Extract the (x, y) coordinate from the center of the cell holding the provided text.  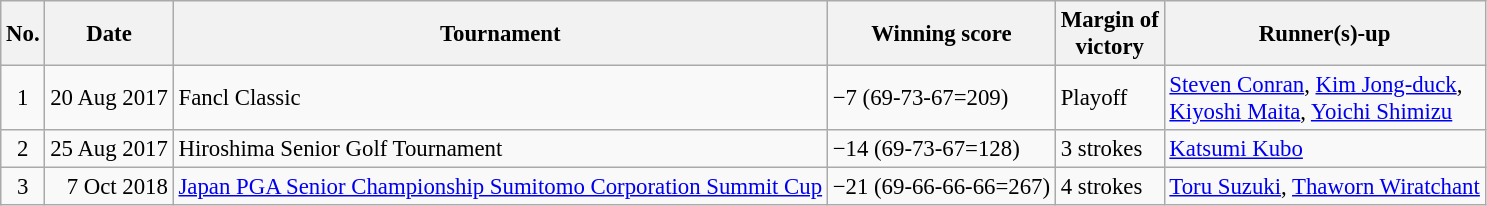
Steven Conran, Kim Jong-duck, Kiyoshi Maita, Yoichi Shimizu (1324, 98)
20 Aug 2017 (109, 98)
Date (109, 34)
4 strokes (1110, 187)
25 Aug 2017 (109, 149)
−14 (69-73-67=128) (941, 149)
1 (23, 98)
No. (23, 34)
Katsumi Kubo (1324, 149)
Hiroshima Senior Golf Tournament (500, 149)
Playoff (1110, 98)
Runner(s)-up (1324, 34)
Tournament (500, 34)
3 strokes (1110, 149)
7 Oct 2018 (109, 187)
−7 (69-73-67=209) (941, 98)
Margin ofvictory (1110, 34)
2 (23, 149)
Toru Suzuki, Thaworn Wiratchant (1324, 187)
Japan PGA Senior Championship Sumitomo Corporation Summit Cup (500, 187)
Winning score (941, 34)
3 (23, 187)
−21 (69-66-66-66=267) (941, 187)
Fancl Classic (500, 98)
